From the cell containing the given text, extract its center point as (x, y) coordinate. 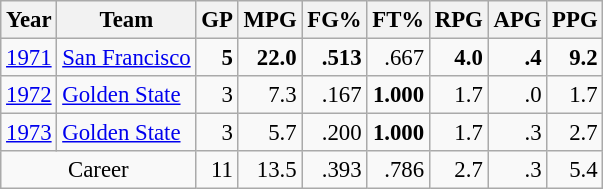
RPG (458, 20)
1972 (29, 95)
.167 (334, 95)
1971 (29, 58)
11 (217, 170)
.4 (518, 58)
4.0 (458, 58)
San Francisco (126, 58)
PPG (575, 20)
22.0 (270, 58)
FT% (398, 20)
5 (217, 58)
.513 (334, 58)
5.4 (575, 170)
APG (518, 20)
13.5 (270, 170)
1973 (29, 133)
.0 (518, 95)
9.2 (575, 58)
.393 (334, 170)
Career (98, 170)
.786 (398, 170)
GP (217, 20)
FG% (334, 20)
5.7 (270, 133)
7.3 (270, 95)
MPG (270, 20)
.667 (398, 58)
Team (126, 20)
.200 (334, 133)
Year (29, 20)
